For the text-containing cell, return its midpoint in (x, y) coordinate format. 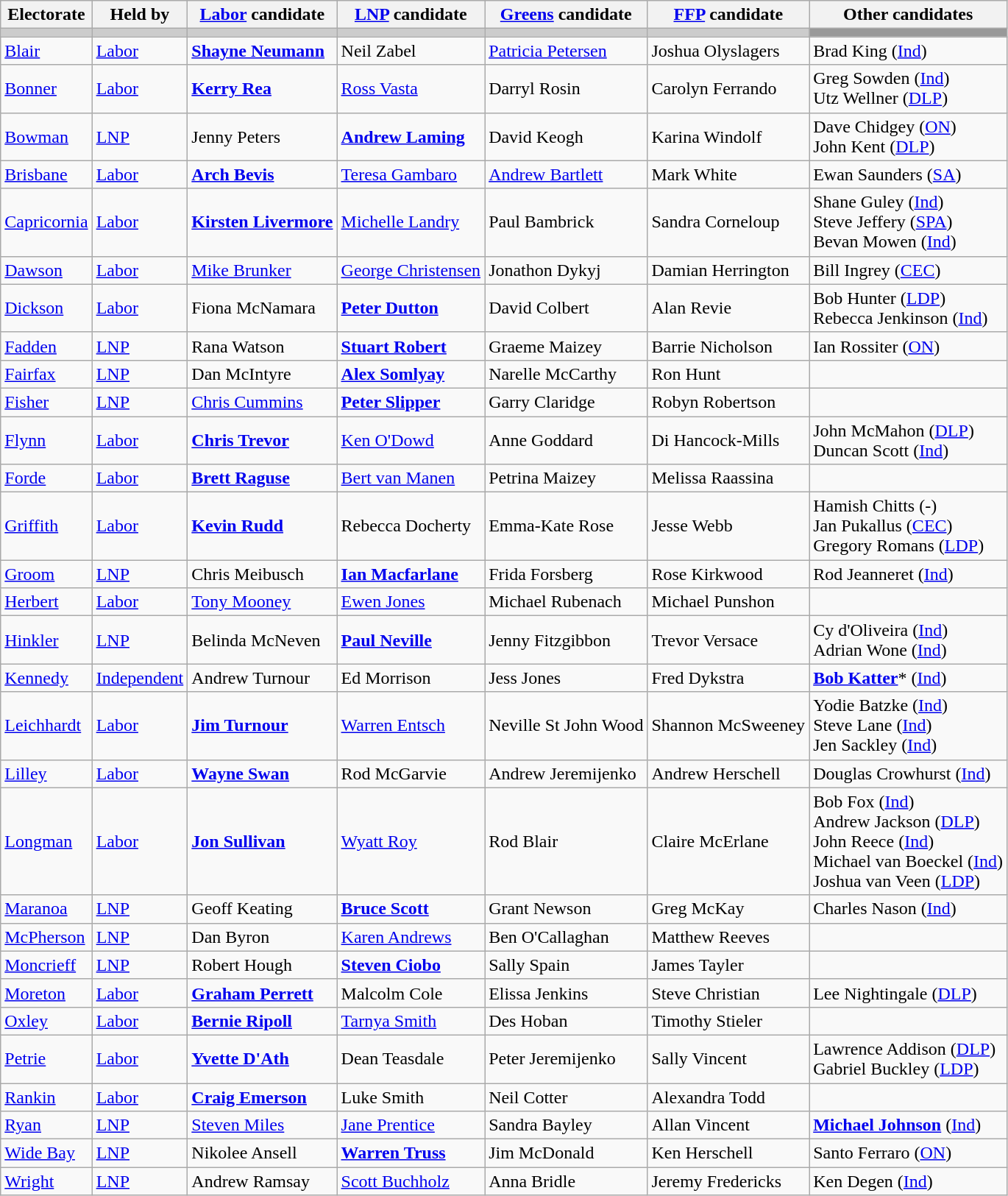
Michael Rubenach (567, 602)
Chris Meibusch (262, 574)
Rebecca Docherty (411, 526)
Forde (46, 478)
Malcolm Cole (411, 993)
Shane Guley (Ind)Steve Jeffery (SPA)Bevan Mowen (Ind) (908, 222)
Flynn (46, 440)
Emma-Kate Rose (567, 526)
Alexandra Todd (728, 1097)
Jeremy Fredericks (728, 1181)
Bill Ingrey (CEC) (908, 270)
Scott Buchholz (411, 1181)
Ian Macfarlane (411, 574)
Oxley (46, 1021)
Shayne Neumann (262, 51)
Brisbane (46, 174)
Santo Ferraro (ON) (908, 1153)
Kevin Rudd (262, 526)
Damian Herrington (728, 270)
Matthew Reeves (728, 937)
Barrie Nicholson (728, 346)
Steve Christian (728, 993)
Luke Smith (411, 1097)
Elissa Jenkins (567, 993)
Dave Chidgey (ON)John Kent (DLP) (908, 137)
Jane Prentice (411, 1125)
Ian Rossiter (ON) (908, 346)
Ryan (46, 1125)
Nikolee Ansell (262, 1153)
Stuart Robert (411, 346)
Allan Vincent (728, 1125)
Joshua Olyslagers (728, 51)
Andrew Ramsay (262, 1181)
Sandra Bayley (567, 1125)
McPherson (46, 937)
Lawrence Addison (DLP)Gabriel Buckley (LDP) (908, 1058)
Bob Katter* (Ind) (908, 678)
Dean Teasdale (411, 1058)
Jesse Webb (728, 526)
Leichhardt (46, 726)
Andrew Herschell (728, 774)
Jon Sullivan (262, 841)
Longman (46, 841)
Brett Raguse (262, 478)
Ken O'Dowd (411, 440)
Andrew Laming (411, 137)
Steven Ciobo (411, 965)
Douglas Crowhurst (Ind) (908, 774)
Herbert (46, 602)
Mark White (728, 174)
Steven Miles (262, 1125)
Mike Brunker (262, 270)
Fairfax (46, 374)
Patricia Petersen (567, 51)
Ed Morrison (411, 678)
Rose Kirkwood (728, 574)
Kirsten Livermore (262, 222)
Rod Blair (567, 841)
Fadden (46, 346)
Rod Jeanneret (Ind) (908, 574)
Fred Dykstra (728, 678)
Alex Somlyay (411, 374)
LNP candidate (411, 15)
James Tayler (728, 965)
Melissa Raassina (728, 478)
Geoff Keating (262, 909)
Labor candidate (262, 15)
Rankin (46, 1097)
Darryl Rosin (567, 88)
Ron Hunt (728, 374)
Claire McErlane (728, 841)
Michael Punshon (728, 602)
Jess Jones (567, 678)
Wyatt Roy (411, 841)
Neil Zabel (411, 51)
Jonathon Dykyj (567, 270)
Griffith (46, 526)
Jim McDonald (567, 1153)
Warren Entsch (411, 726)
Ewan Saunders (SA) (908, 174)
Warren Truss (411, 1153)
Andrew Jeremijenko (567, 774)
Graham Perrett (262, 993)
Other candidates (908, 15)
Arch Bevis (262, 174)
Ken Degen (Ind) (908, 1181)
Alan Revie (728, 308)
Hamish Chitts (-)Jan Pukallus (CEC)Gregory Romans (LDP) (908, 526)
Independent (140, 678)
Chris Cummins (262, 402)
Ewen Jones (411, 602)
Narelle McCarthy (567, 374)
Karina Windolf (728, 137)
Andrew Turnour (262, 678)
Fisher (46, 402)
Trevor Versace (728, 640)
Karen Andrews (411, 937)
Paul Neville (411, 640)
Bowman (46, 137)
Petrie (46, 1058)
Electorate (46, 15)
FFP candidate (728, 15)
Moreton (46, 993)
David Keogh (567, 137)
Garry Claridge (567, 402)
Lilley (46, 774)
Bob Hunter (LDP)Rebecca Jenkinson (Ind) (908, 308)
Yodie Batzke (Ind)Steve Lane (Ind)Jen Sackley (Ind) (908, 726)
Jenny Peters (262, 137)
Greens candidate (567, 15)
Blair (46, 51)
Held by (140, 15)
Petrina Maizey (567, 478)
Jenny Fitzgibbon (567, 640)
Carolyn Ferrando (728, 88)
Charles Nason (Ind) (908, 909)
Teresa Gambaro (411, 174)
Neil Cotter (567, 1097)
Frida Forsberg (567, 574)
Bernie Ripoll (262, 1021)
Rod McGarvie (411, 774)
Anne Goddard (567, 440)
Rana Watson (262, 346)
Hinkler (46, 640)
Paul Bambrick (567, 222)
Kerry Rea (262, 88)
Greg McKay (728, 909)
Moncrieff (46, 965)
Graeme Maizey (567, 346)
Greg Sowden (Ind)Utz Wellner (DLP) (908, 88)
Michelle Landry (411, 222)
David Colbert (567, 308)
Grant Newson (567, 909)
Kennedy (46, 678)
Sally Spain (567, 965)
Tony Mooney (262, 602)
Fiona McNamara (262, 308)
Anna Bridle (567, 1181)
Craig Emerson (262, 1097)
Dan McIntyre (262, 374)
Bob Fox (Ind)Andrew Jackson (DLP)John Reece (Ind)Michael van Boeckel (Ind)Joshua van Veen (LDP) (908, 841)
Wayne Swan (262, 774)
Dan Byron (262, 937)
Yvette D'Ath (262, 1058)
Robert Hough (262, 965)
Di Hancock-Mills (728, 440)
Cy d'Oliveira (Ind)Adrian Wone (Ind) (908, 640)
Peter Jeremijenko (567, 1058)
Michael Johnson (Ind) (908, 1125)
Lee Nightingale (DLP) (908, 993)
Timothy Stieler (728, 1021)
Peter Slipper (411, 402)
Peter Dutton (411, 308)
Capricornia (46, 222)
Bruce Scott (411, 909)
Shannon McSweeney (728, 726)
Sally Vincent (728, 1058)
Jim Turnour (262, 726)
Ben O'Callaghan (567, 937)
Robyn Robertson (728, 402)
Wide Bay (46, 1153)
Andrew Bartlett (567, 174)
George Christensen (411, 270)
Wright (46, 1181)
Groom (46, 574)
Dickson (46, 308)
Sandra Corneloup (728, 222)
Maranoa (46, 909)
Belinda McNeven (262, 640)
John McMahon (DLP)Duncan Scott (Ind) (908, 440)
Chris Trevor (262, 440)
Bert van Manen (411, 478)
Dawson (46, 270)
Ken Herschell (728, 1153)
Des Hoban (567, 1021)
Brad King (Ind) (908, 51)
Tarnya Smith (411, 1021)
Bonner (46, 88)
Ross Vasta (411, 88)
Neville St John Wood (567, 726)
